Identify which cell holds the provided text, then report its (x, y) central coordinate. 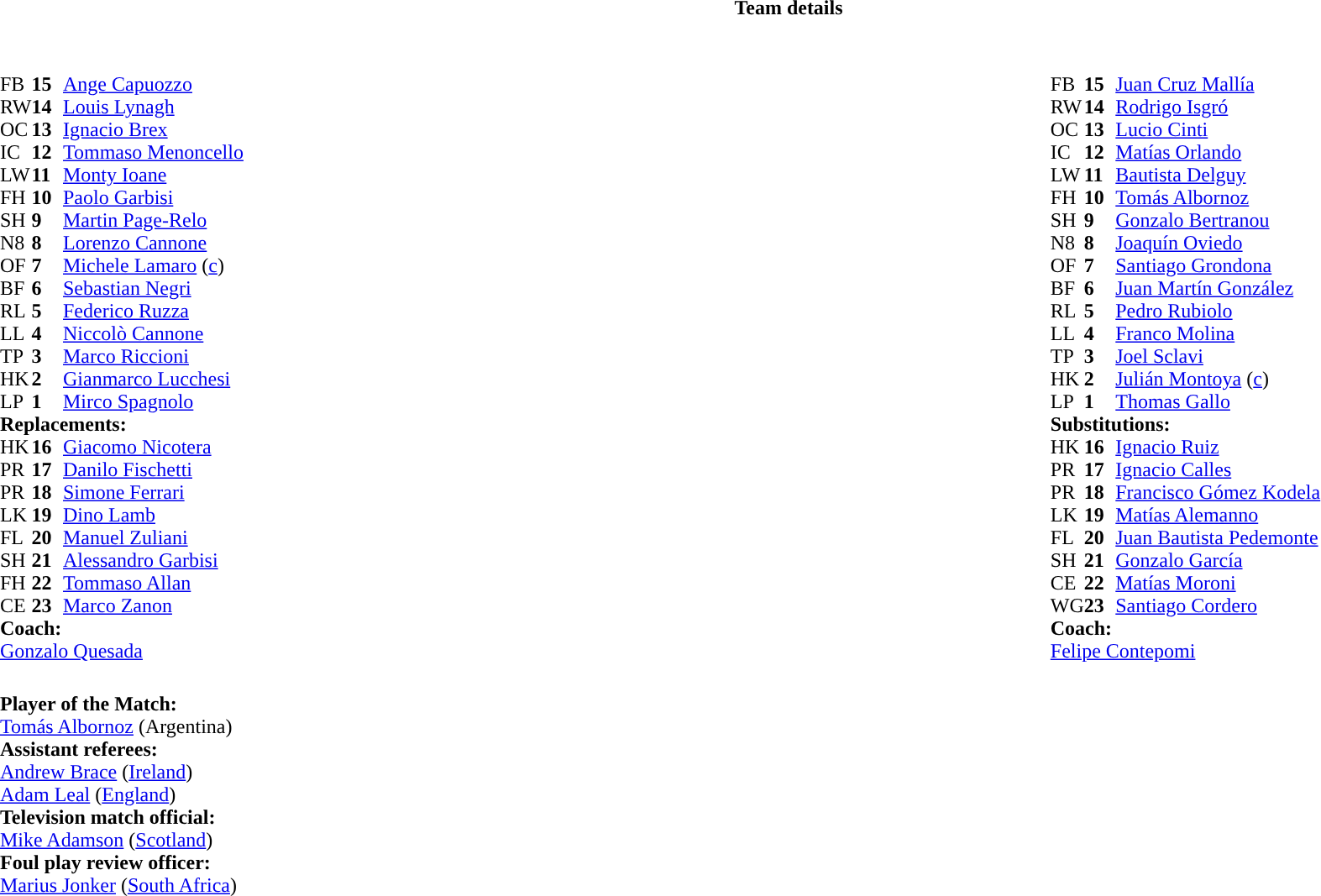
Tomás Albornoz (1218, 198)
Martin Page-Relo (153, 220)
Gonzalo Bertranou (1218, 220)
Thomas Gallo (1218, 401)
Francisco Gómez Kodela (1218, 492)
Ange Capuozzo (153, 84)
Marco Zanon (153, 606)
Lorenzo Cannone (153, 244)
Joel Sclavi (1218, 356)
Niccolò Cannone (153, 334)
Juan Cruz Mallía (1218, 84)
Gonzalo García (1218, 561)
Replacements: (122, 425)
Tommaso Menoncello (153, 153)
Ignacio Ruiz (1218, 447)
Louis Lynagh (153, 107)
Manuel Zuliani (153, 537)
Federico Ruzza (153, 311)
Santiago Grondona (1218, 265)
Simone Ferrari (153, 492)
Lucio Cinti (1218, 129)
Franco Molina (1218, 334)
Marco Riccioni (153, 356)
Juan Bautista Pedemonte (1218, 537)
Danilo Fischetti (153, 470)
Matías Moroni (1218, 583)
Michele Lamaro (c) (153, 265)
Giacomo Nicotera (153, 447)
Ignacio Brex (153, 129)
Dino Lamb (153, 516)
Bautista Delguy (1218, 175)
Julián Montoya (c) (1218, 380)
Gianmarco Lucchesi (153, 380)
Sebastian Negri (153, 289)
Monty Ioane (153, 175)
Felipe Contepomi (1186, 652)
Matías Alemanno (1218, 516)
Rodrigo Isgró (1218, 107)
Paolo Garbisi (153, 198)
Santiago Cordero (1218, 606)
WG (1067, 606)
Joaquín Oviedo (1218, 244)
Juan Martín González (1218, 289)
Ignacio Calles (1218, 470)
Substitutions: (1186, 425)
Alessandro Garbisi (153, 561)
Pedro Rubiolo (1218, 311)
Mirco Spagnolo (153, 401)
Gonzalo Quesada (122, 652)
Matías Orlando (1218, 153)
Tommaso Allan (153, 583)
